Output the [x, y] coordinate of the center of the cell containing the given text.  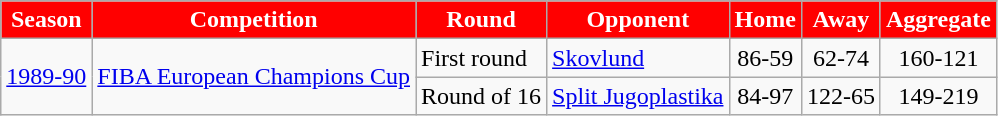
Round of 16 [482, 96]
62-74 [840, 58]
1989-90 [46, 77]
Round [482, 20]
86-59 [765, 58]
Home [765, 20]
Competition [254, 20]
149-219 [938, 96]
Opponent [638, 20]
First round [482, 58]
Skovlund [638, 58]
160-121 [938, 58]
Split Jugoplastika [638, 96]
84-97 [765, 96]
Away [840, 20]
122-65 [840, 96]
Aggregate [938, 20]
Season [46, 20]
FIBA European Champions Cup [254, 77]
